From the cell containing the given text, extract its center point as (x, y) coordinate. 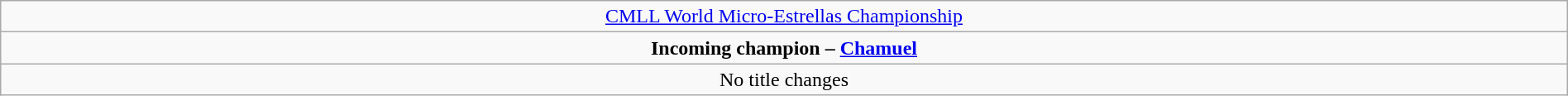
Incoming champion – Chamuel (784, 48)
No title changes (784, 79)
CMLL World Micro-Estrellas Championship (784, 17)
